Pinpoint the cell where the given text exists, returning its [x, y] midpoint coordinate. 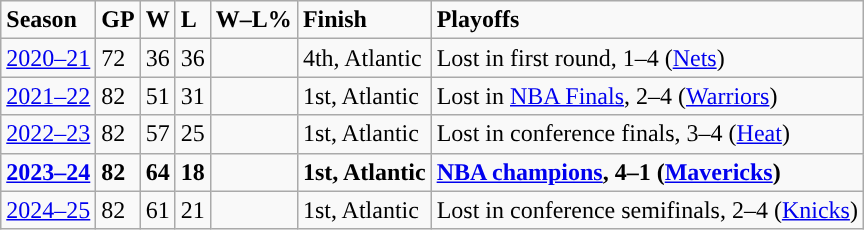
Lost in NBA Finals, 2–4 (Warriors) [647, 96]
51 [158, 96]
L [192, 20]
18 [192, 172]
Lost in first round, 1–4 (Nets) [647, 58]
64 [158, 172]
25 [192, 134]
57 [158, 134]
2021–22 [48, 96]
Season [48, 20]
Lost in conference finals, 3–4 (Heat) [647, 134]
W [158, 20]
2022–23 [48, 134]
2024–25 [48, 210]
Finish [364, 20]
72 [118, 58]
GP [118, 20]
21 [192, 210]
W–L% [254, 20]
Playoffs [647, 20]
NBA champions, 4–1 (Mavericks) [647, 172]
2023–24 [48, 172]
Lost in conference semifinals, 2–4 (Knicks) [647, 210]
2020–21 [48, 58]
4th, Atlantic [364, 58]
61 [158, 210]
31 [192, 96]
